Locate the cell with the specified text and output its [X, Y] center coordinate. 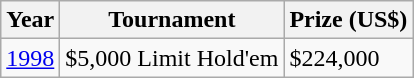
$5,000 Limit Hold'em [172, 58]
1998 [30, 58]
Prize (US$) [348, 20]
Tournament [172, 20]
$224,000 [348, 58]
Year [30, 20]
